Find where the given text appears and provide that cell's center as (x, y) coordinate. 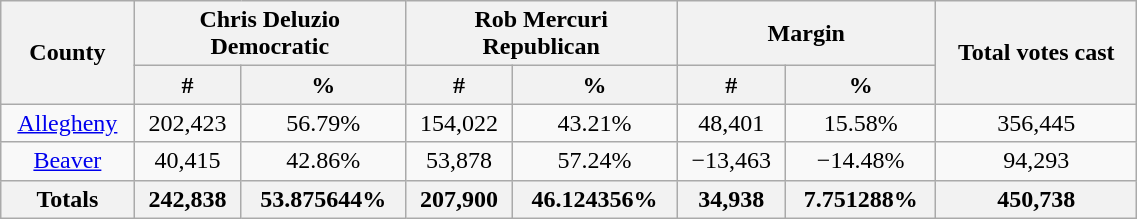
94,293 (1036, 161)
42.86% (324, 161)
34,938 (732, 199)
242,838 (188, 199)
57.24% (594, 161)
Total votes cast (1036, 52)
Totals (68, 199)
202,423 (188, 123)
40,415 (188, 161)
Chris DeluzioDemocratic (270, 34)
56.79% (324, 123)
−13,463 (732, 161)
Beaver (68, 161)
53,878 (458, 161)
356,445 (1036, 123)
15.58% (861, 123)
Rob MercuriRepublican (540, 34)
−14.48% (861, 161)
154,022 (458, 123)
53.875644% (324, 199)
48,401 (732, 123)
450,738 (1036, 199)
207,900 (458, 199)
Margin (806, 34)
County (68, 52)
7.751288% (861, 199)
43.21% (594, 123)
Allegheny (68, 123)
46.124356% (594, 199)
